Return [X, Y] of the center of cell containing provided text 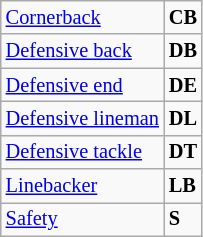
Linebacker [82, 186]
Defensive lineman [82, 118]
DT [183, 152]
Defensive tackle [82, 152]
DL [183, 118]
S [183, 219]
Cornerback [82, 17]
Safety [82, 219]
DB [183, 51]
LB [183, 186]
Defensive end [82, 85]
Defensive back [82, 51]
CB [183, 17]
DE [183, 85]
